From the cell containing the given text, extract its center point as (x, y) coordinate. 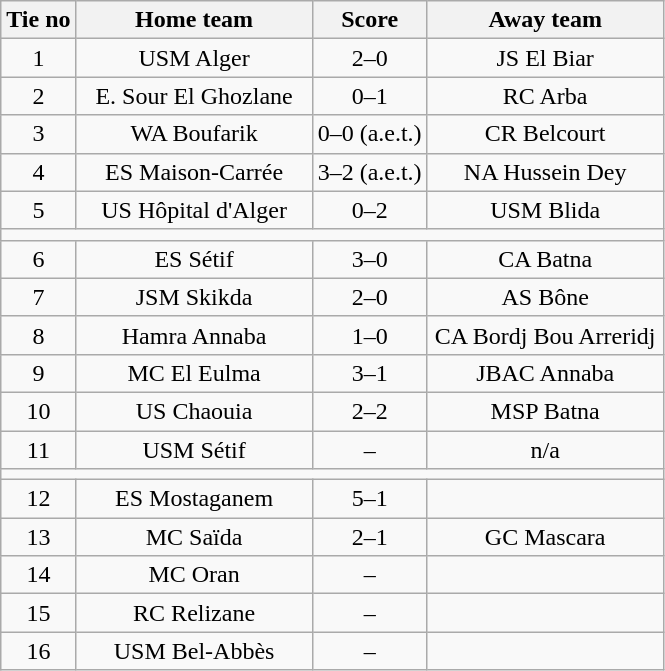
CA Batna (545, 259)
0–1 (370, 96)
USM Alger (194, 58)
USM Sétif (194, 449)
5–1 (370, 499)
3 (38, 134)
US Hôpital d'Alger (194, 210)
Score (370, 20)
RC Arba (545, 96)
11 (38, 449)
USM Blida (545, 210)
Home team (194, 20)
ES Mostaganem (194, 499)
14 (38, 575)
Away team (545, 20)
Tie no (38, 20)
US Chaouia (194, 411)
JSM Skikda (194, 297)
3–1 (370, 373)
2–1 (370, 537)
2–2 (370, 411)
WA Boufarik (194, 134)
0–0 (a.e.t.) (370, 134)
USM Bel-Abbès (194, 651)
MC Saïda (194, 537)
n/a (545, 449)
MSP Batna (545, 411)
2 (38, 96)
10 (38, 411)
NA Hussein Dey (545, 172)
MC Oran (194, 575)
6 (38, 259)
3–2 (a.e.t.) (370, 172)
GC Mascara (545, 537)
0–2 (370, 210)
E. Sour El Ghozlane (194, 96)
JBAC Annaba (545, 373)
ES Maison-Carrée (194, 172)
MC El Eulma (194, 373)
3–0 (370, 259)
1–0 (370, 335)
12 (38, 499)
4 (38, 172)
1 (38, 58)
ES Sétif (194, 259)
13 (38, 537)
8 (38, 335)
CA Bordj Bou Arreridj (545, 335)
9 (38, 373)
15 (38, 613)
5 (38, 210)
16 (38, 651)
Hamra Annaba (194, 335)
JS El Biar (545, 58)
RC Relizane (194, 613)
AS Bône (545, 297)
7 (38, 297)
CR Belcourt (545, 134)
